From the cell containing the given text, extract its center point as [x, y] coordinate. 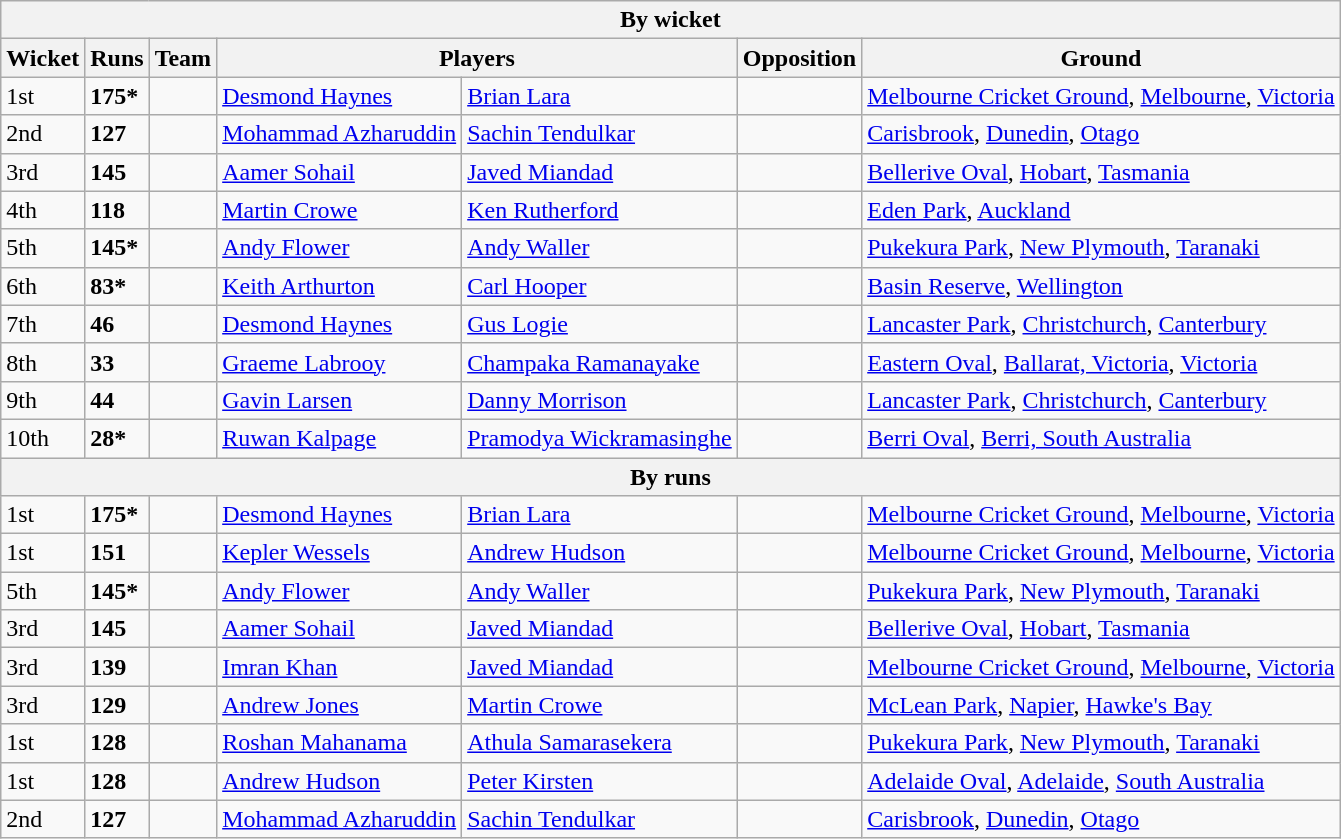
Gavin Larsen [340, 400]
Gus Logie [600, 324]
Opposition [799, 58]
Imran Khan [340, 667]
Graeme Labrooy [340, 362]
139 [117, 667]
10th [43, 438]
Andrew Jones [340, 705]
McLean Park, Napier, Hawke's Bay [1101, 705]
7th [43, 324]
By runs [670, 477]
4th [43, 210]
Eastern Oval, Ballarat, Victoria, Victoria [1101, 362]
118 [117, 210]
Carl Hooper [600, 286]
Athula Samarasekera [600, 743]
Adelaide Oval, Adelaide, South Australia [1101, 781]
Champaka Ramanayake [600, 362]
9th [43, 400]
Ground [1101, 58]
Basin Reserve, Wellington [1101, 286]
8th [43, 362]
Runs [117, 58]
Players [478, 58]
Eden Park, Auckland [1101, 210]
44 [117, 400]
By wicket [670, 20]
151 [117, 553]
Keith Arthurton [340, 286]
Peter Kirsten [600, 781]
Ken Rutherford [600, 210]
Danny Morrison [600, 400]
129 [117, 705]
Ruwan Kalpage [340, 438]
Team [183, 58]
33 [117, 362]
28* [117, 438]
6th [43, 286]
Pramodya Wickramasinghe [600, 438]
Wicket [43, 58]
46 [117, 324]
Berri Oval, Berri, South Australia [1101, 438]
Kepler Wessels [340, 553]
Roshan Mahanama [340, 743]
83* [117, 286]
